Scan for the cell matching the given text and deliver its (x, y) coordinate at center. 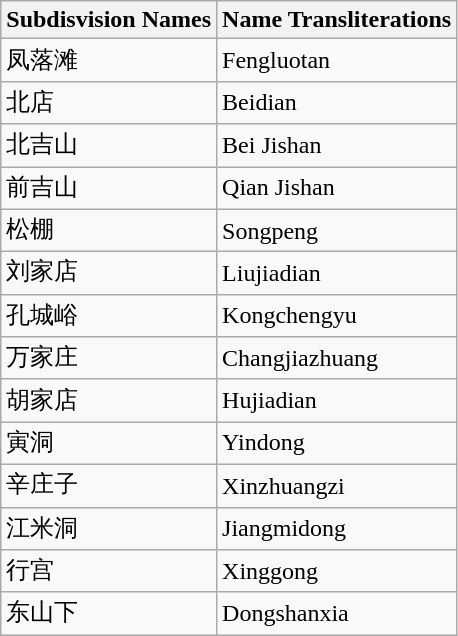
孔城峪 (109, 316)
胡家店 (109, 400)
Subdisvision Names (109, 20)
凤落滩 (109, 60)
Beidian (337, 102)
行宫 (109, 572)
北吉山 (109, 146)
寅洞 (109, 444)
东山下 (109, 614)
Jiangmidong (337, 528)
Name Transliterations (337, 20)
Xinggong (337, 572)
松棚 (109, 230)
北店 (109, 102)
Qian Jishan (337, 188)
Fengluotan (337, 60)
刘家店 (109, 274)
Changjiazhuang (337, 358)
江米洞 (109, 528)
Xinzhuangzi (337, 486)
前吉山 (109, 188)
Kongchengyu (337, 316)
Songpeng (337, 230)
万家庄 (109, 358)
Yindong (337, 444)
Bei Jishan (337, 146)
Hujiadian (337, 400)
Liujiadian (337, 274)
辛庄子 (109, 486)
Dongshanxia (337, 614)
